Pinpoint the cell where the given text exists, returning its (x, y) midpoint coordinate. 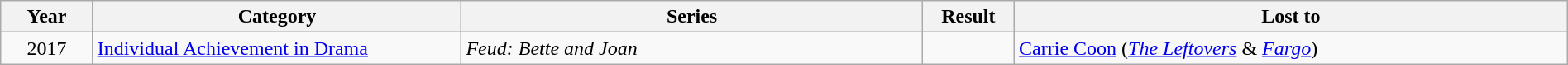
Lost to (1292, 17)
Feud: Bette and Joan (691, 48)
Carrie Coon (The Leftovers & Fargo) (1292, 48)
Category (277, 17)
2017 (46, 48)
Year (46, 17)
Individual Achievement in Drama (277, 48)
Result (968, 17)
Series (691, 17)
